Identify which cell holds the provided text, then report its [X, Y] central coordinate. 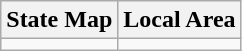
State Map [60, 20]
Local Area [180, 20]
